Find where the given text appears and provide that cell's center as (X, Y) coordinate. 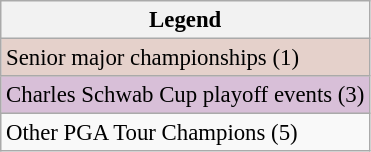
Other PGA Tour Champions (5) (186, 133)
Charles Schwab Cup playoff events (3) (186, 95)
Senior major championships (1) (186, 58)
Legend (186, 20)
